Provide the [x, y] coordinate of the cell's center where the given text is located.  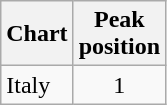
1 [119, 85]
Chart [37, 34]
Peakposition [119, 34]
Italy [37, 85]
